Detect which cell encompasses the target text, then output its (X, Y) center coordinate. 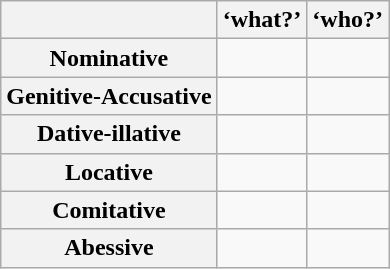
Genitive-Accusative (109, 96)
Comitative (109, 210)
‘who?’ (348, 20)
Dative-illative (109, 134)
Locative (109, 172)
‘what?’ (262, 20)
Abessive (109, 248)
Nominative (109, 58)
